For the text-containing cell, return its midpoint in [x, y] coordinate format. 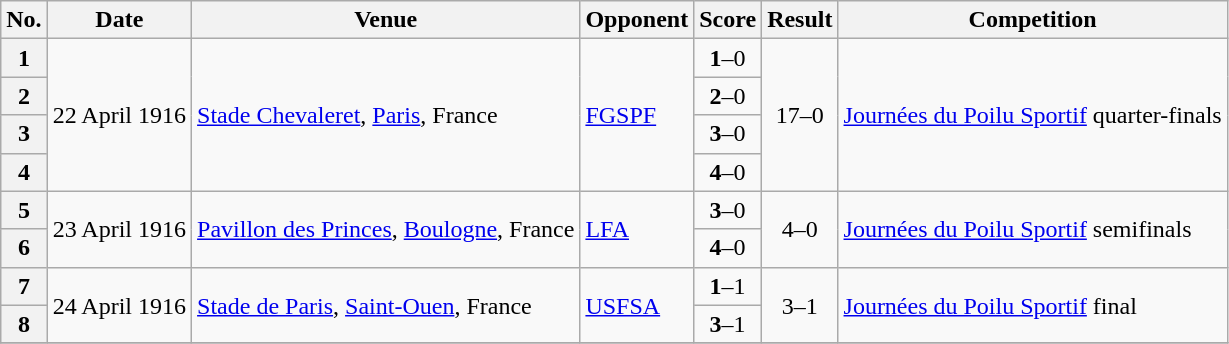
Journées du Poilu Sportif final [1032, 305]
23 April 1916 [119, 229]
1 [24, 58]
1–1 [728, 286]
Venue [386, 20]
Pavillon des Princes, Boulogne, France [386, 229]
22 April 1916 [119, 115]
8 [24, 324]
LFA [637, 229]
No. [24, 20]
2 [24, 96]
24 April 1916 [119, 305]
Date [119, 20]
Opponent [637, 20]
5 [24, 210]
FGSPF [637, 115]
Journées du Poilu Sportif semifinals [1032, 229]
2–0 [728, 96]
3 [24, 134]
Stade Chevaleret, Paris, France [386, 115]
6 [24, 248]
Journées du Poilu Sportif quarter-finals [1032, 115]
7 [24, 286]
17–0 [800, 115]
Competition [1032, 20]
Result [800, 20]
1–0 [728, 58]
4 [24, 172]
Stade de Paris, Saint-Ouen, France [386, 305]
Score [728, 20]
USFSA [637, 305]
